Locate the cell with the specified text and output its [X, Y] center coordinate. 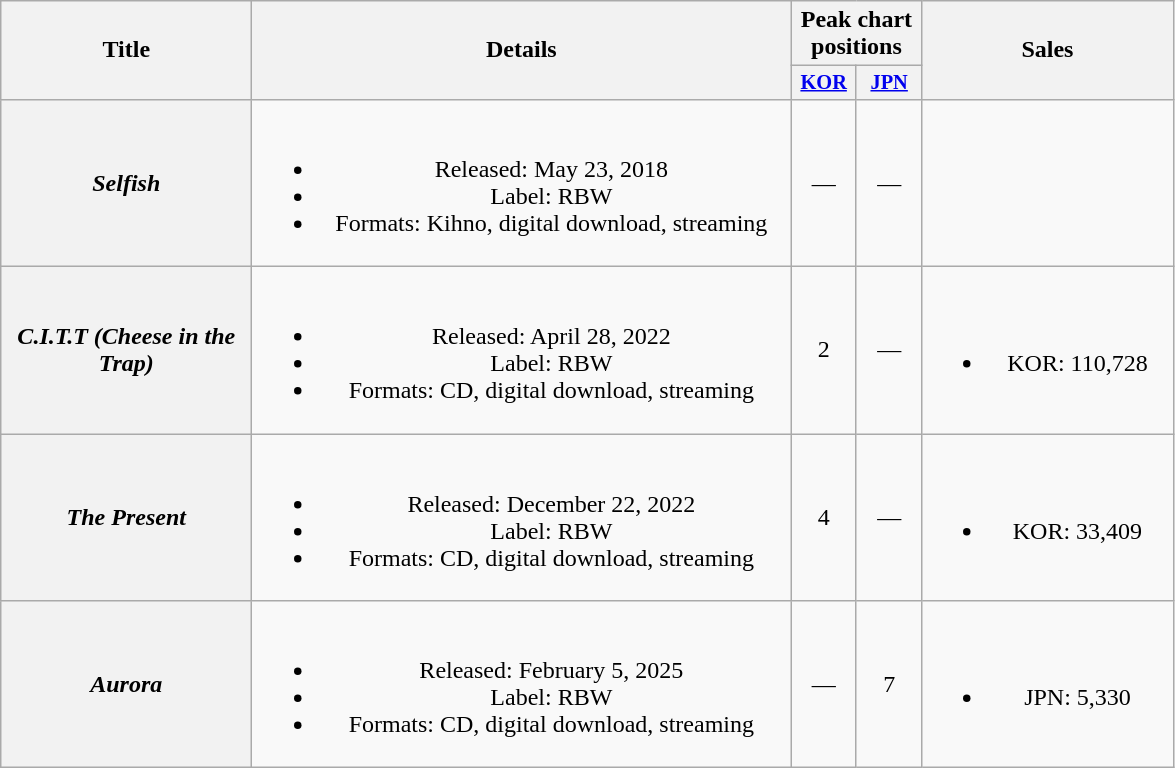
Sales [1048, 50]
JPN: 5,330 [1048, 684]
4 [824, 518]
Released: February 5, 2025Label: RBWFormats: CD, digital download, streaming [522, 684]
Title [126, 50]
Released: December 22, 2022Label: RBWFormats: CD, digital download, streaming [522, 518]
KOR: 33,409 [1048, 518]
Details [522, 50]
Released: May 23, 2018Label: RBWFormats: Kihno, digital download, streaming [522, 182]
Released: April 28, 2022Label: RBWFormats: CD, digital download, streaming [522, 350]
2 [824, 350]
7 [889, 684]
Selfish [126, 182]
C.I.T.T (Cheese in the Trap) [126, 350]
Peak chart positions [856, 34]
KOR [824, 83]
KOR: 110,728 [1048, 350]
Aurora [126, 684]
The Present [126, 518]
JPN [889, 83]
